From the cell containing the given text, extract its center point as (x, y) coordinate. 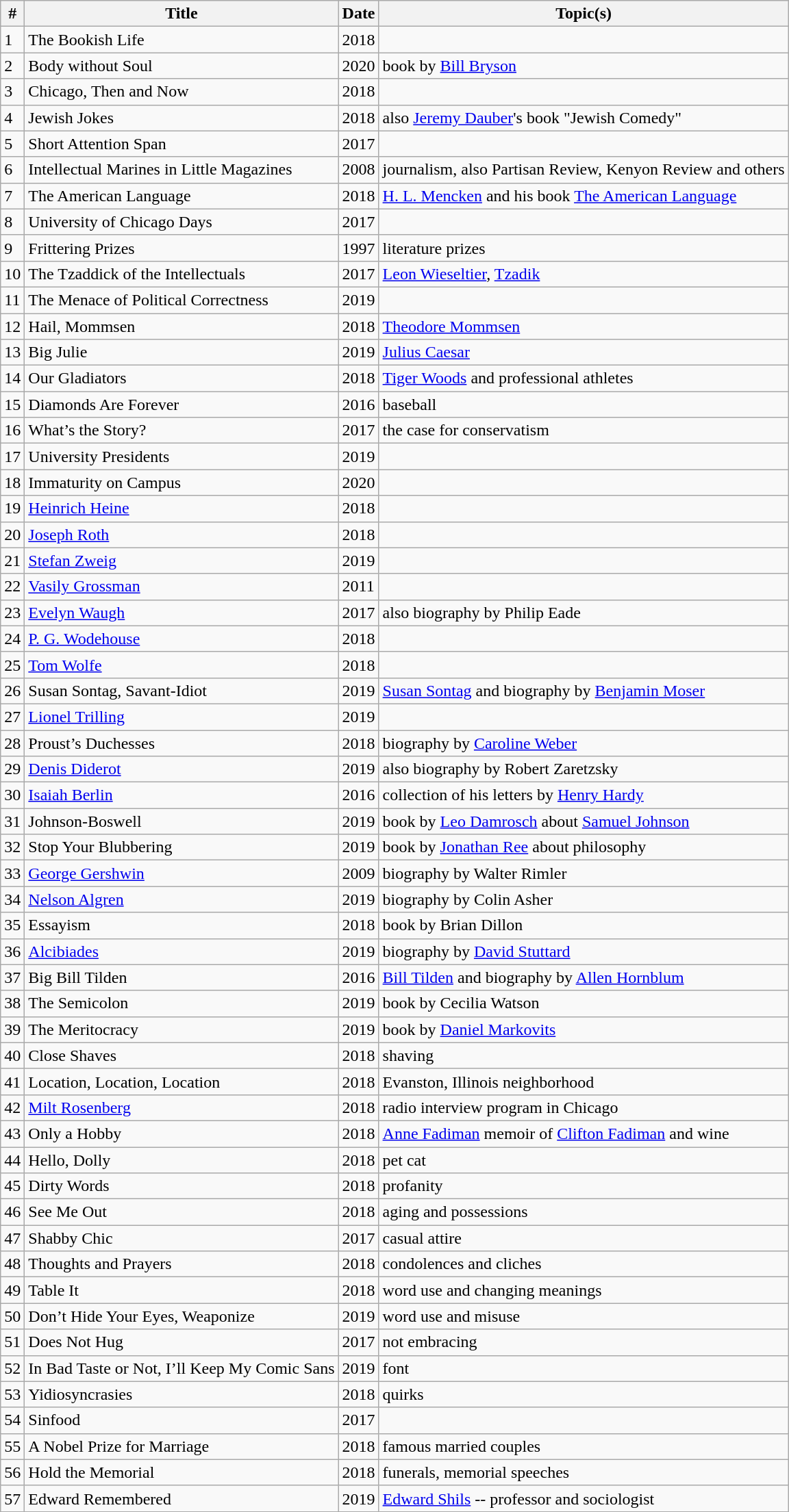
book by Cecilia Watson (584, 1003)
Isaiah Berlin (181, 795)
Topic(s) (584, 14)
41 (12, 1081)
Heinrich Heine (181, 509)
Only a Hobby (181, 1133)
biography by David Stuttard (584, 951)
What’s the Story? (181, 431)
In Bad Taste or Not, I’ll Keep My Comic Sans (181, 1368)
8 (12, 222)
The Bookish Life (181, 40)
Big Julie (181, 353)
also biography by Philip Eade (584, 613)
The Meritocracy (181, 1029)
Shabby Chic (181, 1238)
Anne Fadiman memoir of Clifton Fadiman and wine (584, 1133)
Don’t Hide Your Eyes, Weaponize (181, 1316)
Julius Caesar (584, 353)
Leon Wieseltier, Tzadik (584, 274)
The Tzaddick of the Intellectuals (181, 274)
11 (12, 300)
37 (12, 977)
Thoughts and Prayers (181, 1264)
Frittering Prizes (181, 248)
Immaturity on Campus (181, 483)
Theodore Mommsen (584, 326)
Location, Location, Location (181, 1081)
The Menace of Political Correctness (181, 300)
16 (12, 431)
Big Bill Tilden (181, 977)
5 (12, 144)
Alcibiades (181, 951)
Jewish Jokes (181, 118)
book by Jonathan Ree about philosophy (584, 847)
Tom Wolfe (181, 665)
2011 (359, 587)
19 (12, 509)
Date (359, 14)
font (584, 1368)
6 (12, 170)
Title (181, 14)
Hello, Dolly (181, 1160)
29 (12, 769)
40 (12, 1055)
biography by Walter Rimler (584, 873)
funerals, memorial speeches (584, 1472)
31 (12, 821)
34 (12, 899)
24 (12, 639)
Susan Sontag, Savant-Idiot (181, 691)
the case for conservatism (584, 431)
biography by Colin Asher (584, 899)
Diamonds Are Forever (181, 405)
Joseph Roth (181, 535)
47 (12, 1238)
not embracing (584, 1342)
45 (12, 1186)
University Presidents (181, 457)
H. L. Mencken and his book The American Language (584, 196)
Yidiosyncrasies (181, 1394)
35 (12, 925)
4 (12, 118)
2009 (359, 873)
21 (12, 561)
The American Language (181, 196)
book by Bill Bryson (584, 66)
Dirty Words (181, 1186)
30 (12, 795)
book by Brian Dillon (584, 925)
Hold the Memorial (181, 1472)
journalism, also Partisan Review, Kenyon Review and others (584, 170)
Lionel Trilling (181, 717)
condolences and cliches (584, 1264)
Vasily Grossman (181, 587)
2008 (359, 170)
48 (12, 1264)
23 (12, 613)
Denis Diderot (181, 769)
aging and possessions (584, 1212)
Nelson Algren (181, 899)
27 (12, 717)
also Jeremy Dauber's book "Jewish Comedy" (584, 118)
quirks (584, 1394)
25 (12, 665)
49 (12, 1290)
32 (12, 847)
Body without Soul (181, 66)
P. G. Wodehouse (181, 639)
53 (12, 1394)
Close Shaves (181, 1055)
Evelyn Waugh (181, 613)
radio interview program in Chicago (584, 1107)
also biography by Robert Zaretzsky (584, 769)
57 (12, 1498)
shaving (584, 1055)
Our Gladiators (181, 379)
54 (12, 1420)
20 (12, 535)
17 (12, 457)
Milt Rosenberg (181, 1107)
Proust’s Duchesses (181, 743)
39 (12, 1029)
A Nobel Prize for Marriage (181, 1446)
13 (12, 353)
51 (12, 1342)
Bill Tilden and biography by Allen Hornblum (584, 977)
pet cat (584, 1160)
10 (12, 274)
Evanston, Illinois neighborhood (584, 1081)
22 (12, 587)
See Me Out (181, 1212)
Johnson-Boswell (181, 821)
famous married couples (584, 1446)
42 (12, 1107)
book by Leo Damrosch about Samuel Johnson (584, 821)
Edward Remembered (181, 1498)
9 (12, 248)
28 (12, 743)
1997 (359, 248)
Table It (181, 1290)
14 (12, 379)
43 (12, 1133)
18 (12, 483)
2 (12, 66)
Susan Sontag and biography by Benjamin Moser (584, 691)
7 (12, 196)
University of Chicago Days (181, 222)
56 (12, 1472)
# (12, 14)
Stop Your Blubbering (181, 847)
Short Attention Span (181, 144)
3 (12, 92)
Chicago, Then and Now (181, 92)
46 (12, 1212)
52 (12, 1368)
Intellectual Marines in Little Magazines (181, 170)
44 (12, 1160)
26 (12, 691)
38 (12, 1003)
Sinfood (181, 1420)
book by Daniel Markovits (584, 1029)
word use and misuse (584, 1316)
biography by Caroline Weber (584, 743)
Edward Shils -- professor and sociologist (584, 1498)
1 (12, 40)
baseball (584, 405)
Tiger Woods and professional athletes (584, 379)
Stefan Zweig (181, 561)
casual attire (584, 1238)
36 (12, 951)
Essayism (181, 925)
George Gershwin (181, 873)
literature prizes (584, 248)
33 (12, 873)
Hail, Mommsen (181, 326)
15 (12, 405)
The Semicolon (181, 1003)
Does Not Hug (181, 1342)
12 (12, 326)
word use and changing meanings (584, 1290)
50 (12, 1316)
collection of his letters by Henry Hardy (584, 795)
profanity (584, 1186)
55 (12, 1446)
